Search for the cell housing the specified text and yield its [x, y] center coordinate. 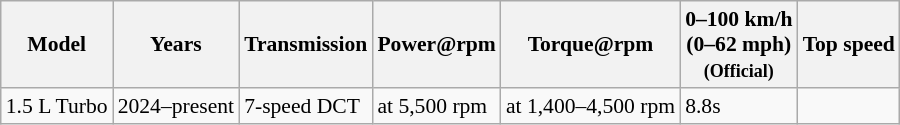
at 1,400–4,500 rpm [590, 106]
Top speed [849, 44]
7-speed DCT [306, 106]
at 5,500 rpm [436, 106]
1.5 L Turbo [57, 106]
Model [57, 44]
0–100 km/h(0–62 mph)(Official) [738, 44]
Transmission [306, 44]
Torque@rpm [590, 44]
Power@rpm [436, 44]
2024–present [176, 106]
Years [176, 44]
8.8s [738, 106]
